Detect which cell encompasses the target text, then output its (X, Y) center coordinate. 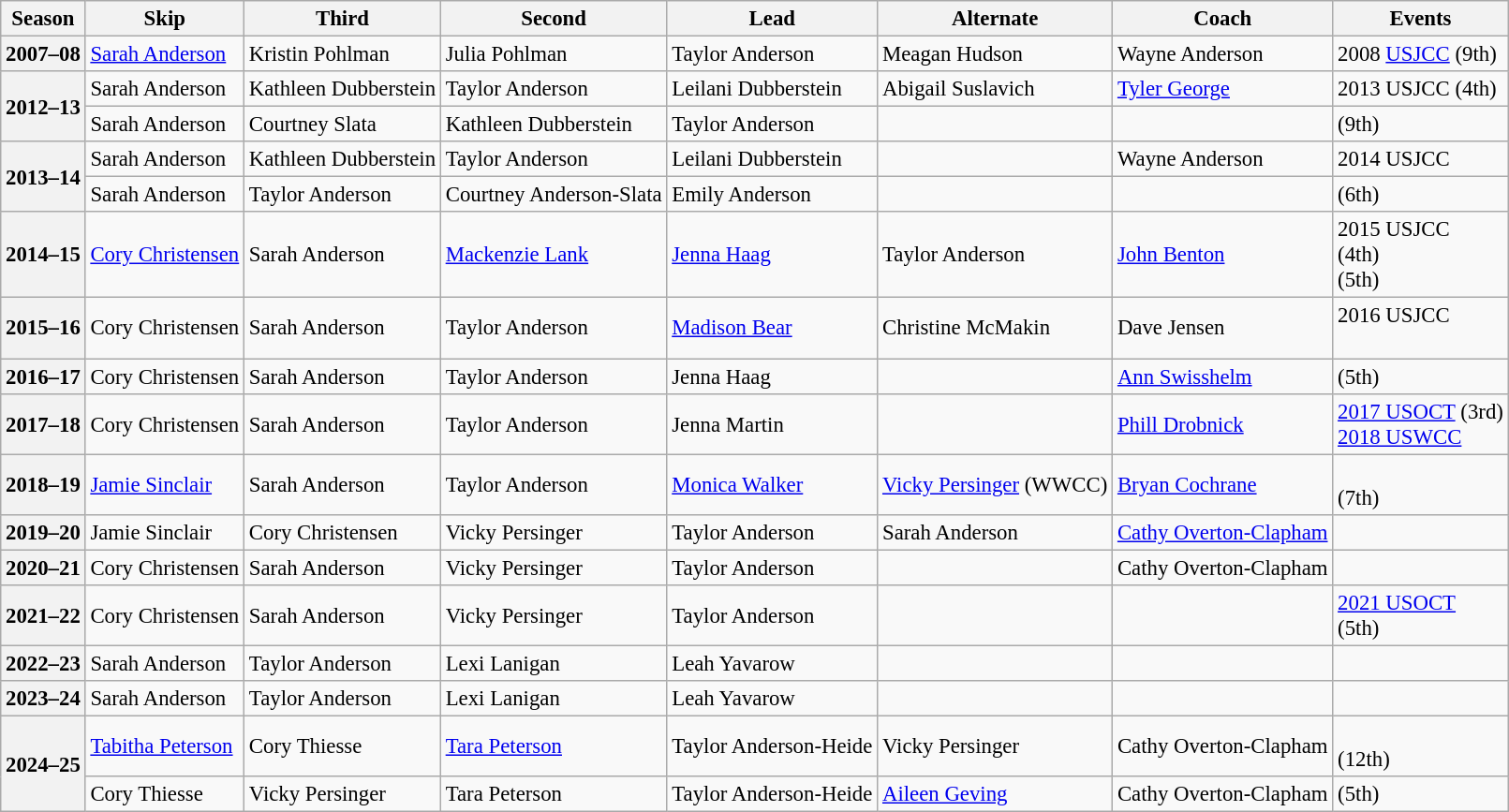
2019–20 (43, 532)
Abigail Suslavich (995, 89)
2016–17 (43, 376)
Monica Walker (772, 485)
2021–22 (43, 616)
Season (43, 19)
2013–14 (43, 176)
2015–16 (43, 328)
Skip (165, 19)
Jenna Martin (772, 423)
2018–19 (43, 485)
2008 USJCC (9th) (1420, 54)
2016 USJCC (1420, 328)
Mackenzie Lank (554, 255)
Second (554, 19)
(7th) (1420, 485)
2014 USJCC (1420, 159)
Meagan Hudson (995, 54)
Kristin Pohlman (343, 54)
Aileen Geving (995, 794)
Julia Pohlman (554, 54)
Ann Swisshelm (1223, 376)
Coach (1223, 19)
Christine McMakin (995, 328)
(6th) (1420, 195)
Alternate (995, 19)
Phill Drobnick (1223, 423)
(9th) (1420, 125)
Lead (772, 19)
Events (1420, 19)
Bryan Cochrane (1223, 485)
Dave Jensen (1223, 328)
2017 USOCT (3rd)2018 USWCC (1420, 423)
2023–24 (43, 699)
2024–25 (43, 763)
Third (343, 19)
Madison Bear (772, 328)
Vicky Persinger (WWCC) (995, 485)
2012–13 (43, 107)
Courtney Anderson-Slata (554, 195)
2013 USJCC (4th) (1420, 89)
Emily Anderson (772, 195)
2015 USJCC (4th) (5th) (1420, 255)
2022–23 (43, 663)
John Benton (1223, 255)
Tabitha Peterson (165, 746)
2017–18 (43, 423)
2021 USOCT (5th) (1420, 616)
2020–21 (43, 568)
2014–15 (43, 255)
(12th) (1420, 746)
2007–08 (43, 54)
Courtney Slata (343, 125)
Tyler George (1223, 89)
